Identify which cell holds the provided text, then report its (X, Y) central coordinate. 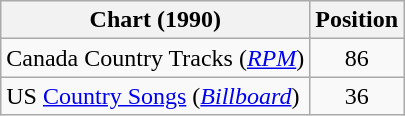
Position (357, 20)
86 (357, 58)
US Country Songs (Billboard) (156, 96)
36 (357, 96)
Canada Country Tracks (RPM) (156, 58)
Chart (1990) (156, 20)
